Pinpoint the cell where the given text exists, returning its [X, Y] midpoint coordinate. 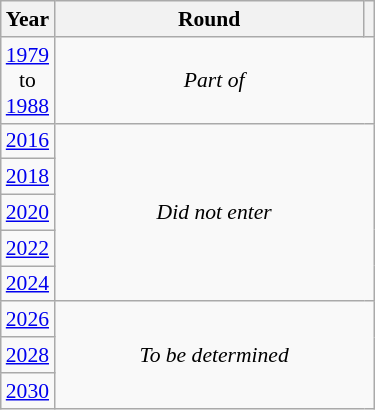
2022 [28, 248]
1979to1988 [28, 80]
2028 [28, 355]
Year [28, 19]
2016 [28, 141]
2018 [28, 177]
2024 [28, 284]
2026 [28, 320]
2020 [28, 213]
To be determined [214, 356]
Round [209, 19]
Did not enter [214, 212]
2030 [28, 391]
Part of [214, 80]
